Find where the given text appears and provide that cell's center as (X, Y) coordinate. 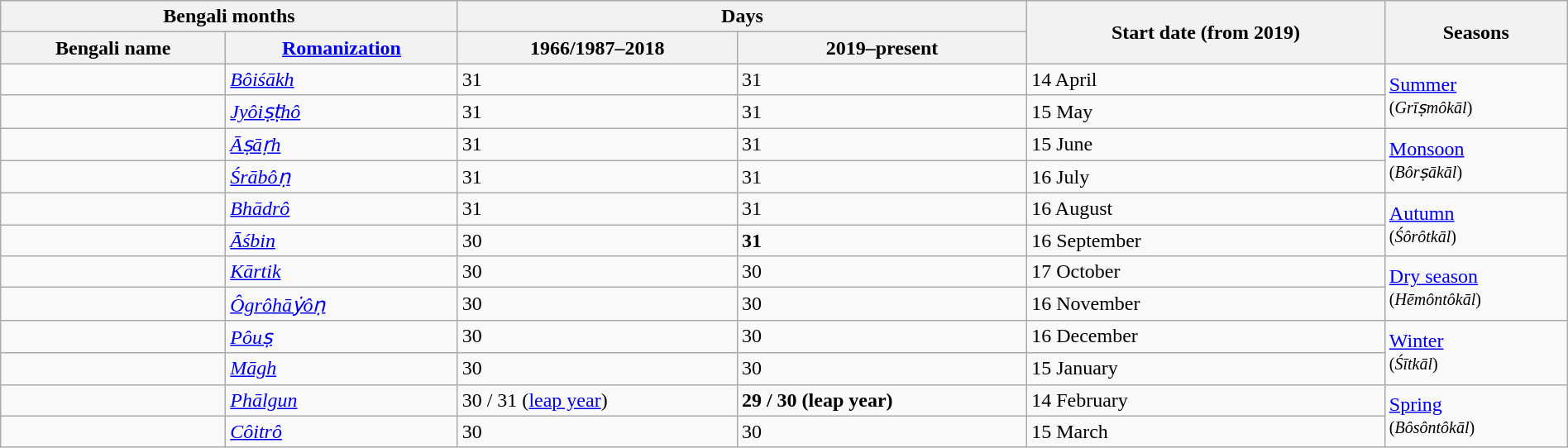
2019–present (882, 48)
Jyôiṣṭhô (342, 112)
15 May (1206, 112)
Āṣāṛh (342, 144)
Ôgrôhāẏôṇ (342, 304)
Bôiśākh (342, 79)
Days (742, 17)
Monsoon(Bôrṣākāl) (1475, 160)
Summer(Grīṣmôkāl) (1475, 96)
16 July (1206, 177)
17 October (1206, 272)
Côitrô (342, 431)
Spring(Bôsôntôkāl) (1475, 416)
Dry season(Hēmôntôkāl) (1475, 288)
16 August (1206, 209)
1966/1987–2018 (597, 48)
29 / 30 (leap year) (882, 400)
Bengali name (113, 48)
Romanization (342, 48)
14 April (1206, 79)
15 March (1206, 431)
15 January (1206, 369)
14 February (1206, 400)
Autumn(Śôrôtkāl) (1475, 225)
15 June (1206, 144)
Māgh (342, 369)
Kārtik (342, 272)
Bengali months (229, 17)
16 December (1206, 336)
Pôuṣ (342, 336)
Start date (from 2019) (1206, 32)
16 November (1206, 304)
30 / 31 (leap year) (597, 400)
Śrābôṇ (342, 177)
16 September (1206, 241)
Winter(Śītkāl) (1475, 352)
Seasons (1475, 32)
Āśbin (342, 241)
Phālgun (342, 400)
Bhādrô (342, 209)
